From the cell containing the given text, extract its center point as [X, Y] coordinate. 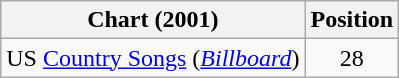
Position [352, 20]
28 [352, 58]
US Country Songs (Billboard) [153, 58]
Chart (2001) [153, 20]
